Find where the given text appears and provide that cell's center as (x, y) coordinate. 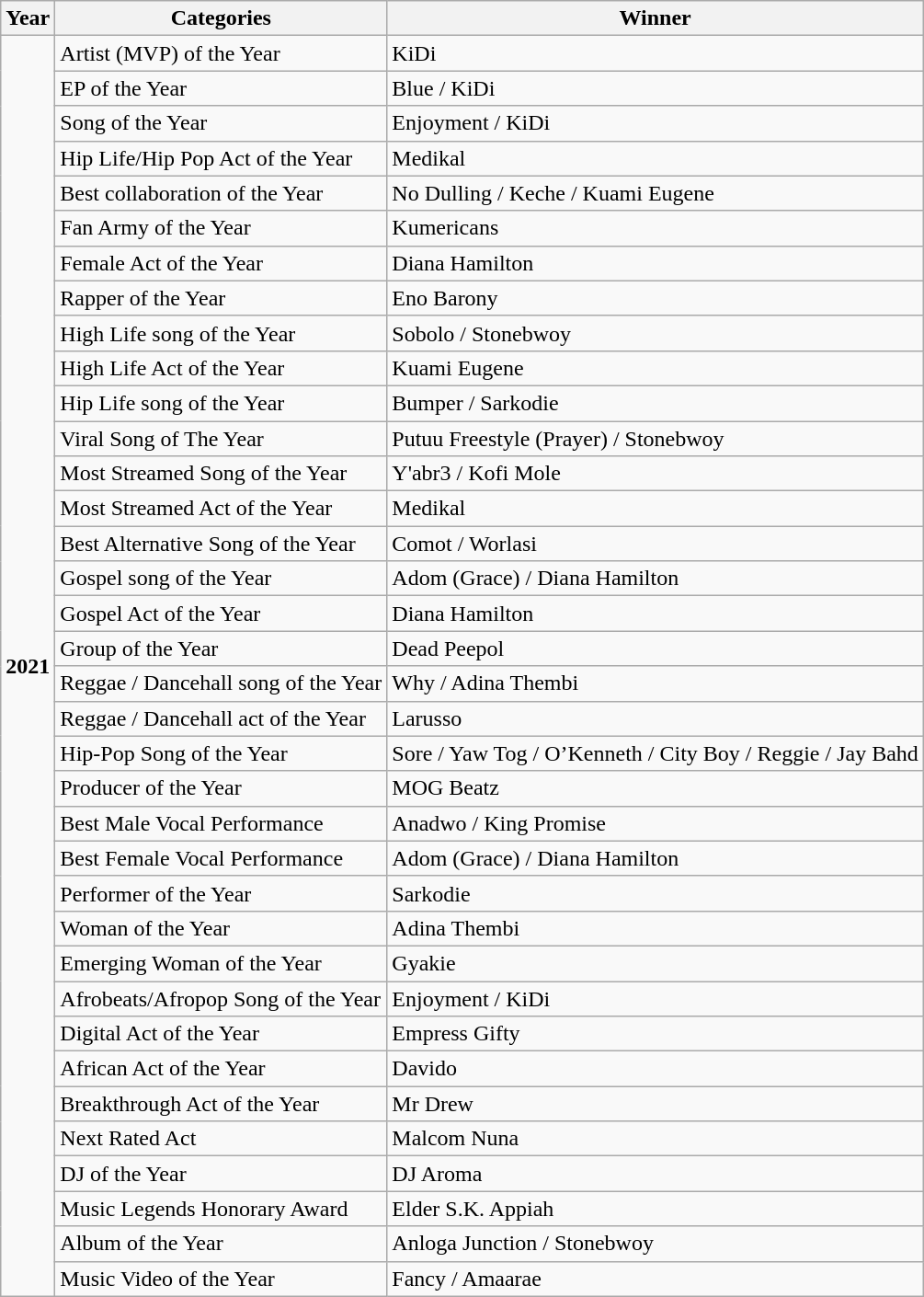
Comot / Worlasi (656, 544)
2021 (28, 666)
Empress Gifty (656, 1034)
Female Act of the Year (221, 263)
Bumper / Sarkodie (656, 403)
EP of the Year (221, 88)
Anloga Junction / Stonebwoy (656, 1244)
Dead Peepol (656, 648)
Year (28, 18)
Sarkodie (656, 893)
Sobolo / Stonebwoy (656, 333)
Blue / KiDi (656, 88)
Eno Barony (656, 298)
Gospel song of the Year (221, 579)
No Dulling / Keche / Kuami Eugene (656, 193)
Group of the Year (221, 648)
Fan Army of the Year (221, 228)
Viral Song of The Year (221, 439)
Davido (656, 1069)
Woman of the Year (221, 928)
Producer of the Year (221, 788)
Next Rated Act (221, 1139)
Breakthrough Act of the Year (221, 1104)
Anadwo / King Promise (656, 823)
Performer of the Year (221, 893)
Sore / Yaw Tog / O’Kenneth / City Boy / Reggie / Jay Bahd (656, 753)
Reggae / Dancehall song of the Year (221, 683)
Malcom Nuna (656, 1139)
Why / Adina Thembi (656, 683)
Fancy / Amaarae (656, 1279)
Best Female Vocal Performance (221, 858)
Mr Drew (656, 1104)
High Life Act of the Year (221, 368)
Putuu Freestyle (Prayer) / Stonebwoy (656, 439)
Music Video of the Year (221, 1279)
Album of the Year (221, 1244)
Digital Act of the Year (221, 1034)
Hip Life song of the Year (221, 403)
KiDi (656, 53)
Gyakie (656, 963)
Music Legends Honorary Award (221, 1209)
Elder S.K. Appiah (656, 1209)
Afrobeats/Afropop Song of the Year (221, 998)
Larusso (656, 718)
High Life song of the Year (221, 333)
Kuami Eugene (656, 368)
Song of the Year (221, 123)
Y'abr3 / Kofi Mole (656, 474)
Kumericans (656, 228)
African Act of the Year (221, 1069)
Rapper of the Year (221, 298)
Categories (221, 18)
Best Alternative Song of the Year (221, 544)
Most Streamed Song of the Year (221, 474)
Adina Thembi (656, 928)
Best Male Vocal Performance (221, 823)
Artist (MVP) of the Year (221, 53)
Best collaboration of the Year (221, 193)
DJ of the Year (221, 1174)
MOG Beatz (656, 788)
Emerging Woman of the Year (221, 963)
Hip-Pop Song of the Year (221, 753)
DJ Aroma (656, 1174)
Hip Life/Hip Pop Act of the Year (221, 158)
Reggae / Dancehall act of the Year (221, 718)
Winner (656, 18)
Most Streamed Act of the Year (221, 509)
Gospel Act of the Year (221, 614)
